Return the [X, Y] coordinate for the center point of the cell that contains the specified text.  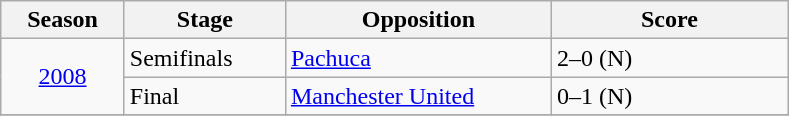
Semifinals [204, 58]
2–0 (N) [669, 58]
Stage [204, 20]
Opposition [418, 20]
Manchester United [418, 96]
2008 [63, 77]
0–1 (N) [669, 96]
Pachuca [418, 58]
Final [204, 96]
Season [63, 20]
Score [669, 20]
